Search for the cell housing the specified text and yield its [x, y] center coordinate. 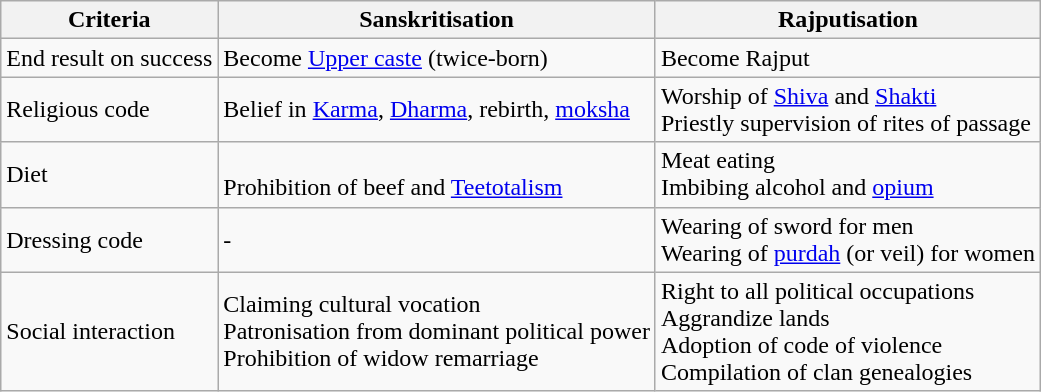
Rajputisation [848, 20]
Meat eatingImbibing alcohol and opium [848, 174]
Dressing code [110, 240]
Social interaction [110, 332]
Criteria [110, 20]
Sanskritisation [437, 20]
Worship of Shiva and Shakti Priestly supervision of rites of passage [848, 110]
Become Upper caste (twice-born) [437, 58]
Wearing of sword for menWearing of purdah (or veil) for women [848, 240]
Right to all political occupationsAggrandize lands Adoption of code of violence Compilation of clan genealogies [848, 332]
Religious code [110, 110]
Become Rajput [848, 58]
Prohibition of beef and Teetotalism [437, 174]
- [437, 240]
End result on success [110, 58]
Belief in Karma, Dharma, rebirth, moksha [437, 110]
Diet [110, 174]
Claiming cultural vocationPatronisation from dominant political power Prohibition of widow remarriage [437, 332]
